For the text-containing cell, return its midpoint in (x, y) coordinate format. 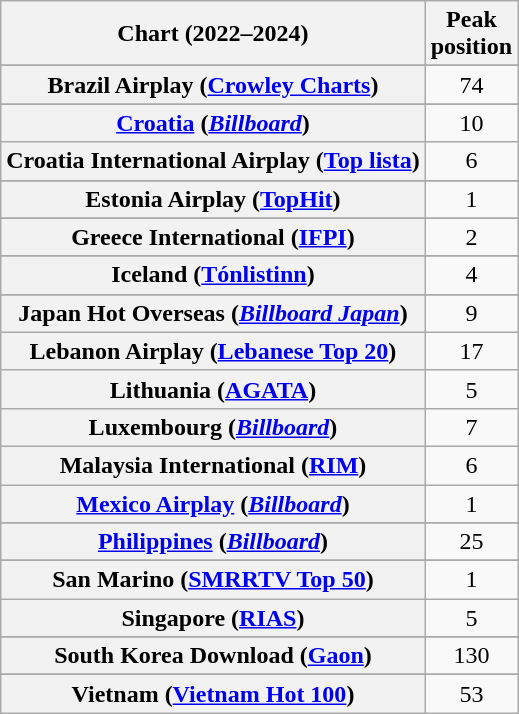
2 (471, 237)
10 (471, 123)
25 (471, 542)
17 (471, 351)
4 (471, 275)
7 (471, 427)
Mexico Airplay (Billboard) (213, 503)
Iceland (Tónlistinn) (213, 275)
Japan Hot Overseas (Billboard Japan) (213, 313)
Croatia (Billboard) (213, 123)
Brazil Airplay (Crowley Charts) (213, 85)
Lithuania (AGATA) (213, 389)
130 (471, 656)
Vietnam (Vietnam Hot 100) (213, 694)
Lebanon Airplay (Lebanese Top 20) (213, 351)
Singapore (RIAS) (213, 618)
53 (471, 694)
Estonia Airplay (TopHit) (213, 199)
Croatia International Airplay (Top lista) (213, 161)
74 (471, 85)
Peakposition (471, 34)
Greece International (IFPI) (213, 237)
9 (471, 313)
Philippines (Billboard) (213, 542)
Chart (2022–2024) (213, 34)
Malaysia International (RIM) (213, 465)
San Marino (SMRRTV Top 50) (213, 580)
Luxembourg (Billboard) (213, 427)
South Korea Download (Gaon) (213, 656)
